Extract the [x, y] coordinate from the center of the cell holding the provided text.  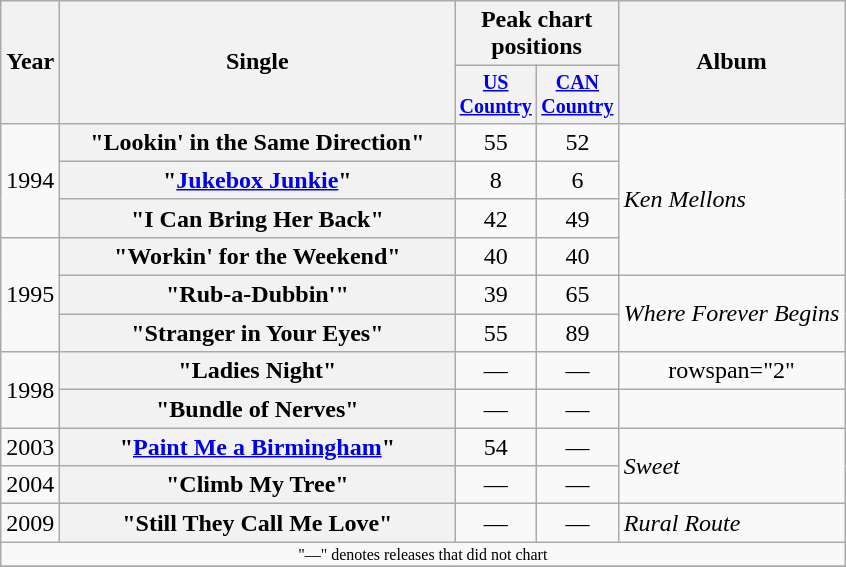
"Stranger in Your Eyes" [258, 333]
"Jukebox Junkie" [258, 180]
8 [496, 180]
54 [496, 447]
Sweet [732, 466]
2004 [30, 485]
49 [578, 218]
1998 [30, 390]
Ken Mellons [732, 199]
Peak chartpositions [536, 34]
"—" denotes releases that did not chart [423, 554]
rowspan="2" [732, 371]
Where Forever Begins [732, 314]
"Still They Call Me Love" [258, 523]
1994 [30, 180]
"Paint Me a Birmingham" [258, 447]
Single [258, 62]
89 [578, 333]
"Rub-a-Dubbin'" [258, 295]
"Bundle of Nerves" [258, 409]
2003 [30, 447]
39 [496, 295]
"Climb My Tree" [258, 485]
52 [578, 142]
CAN Country [578, 94]
42 [496, 218]
US Country [496, 94]
"I Can Bring Her Back" [258, 218]
"Workin' for the Weekend" [258, 256]
65 [578, 295]
Rural Route [732, 523]
6 [578, 180]
Album [732, 62]
"Lookin' in the Same Direction" [258, 142]
"Ladies Night" [258, 371]
Year [30, 62]
2009 [30, 523]
1995 [30, 294]
